Pinpoint the cell where the given text exists, returning its [x, y] midpoint coordinate. 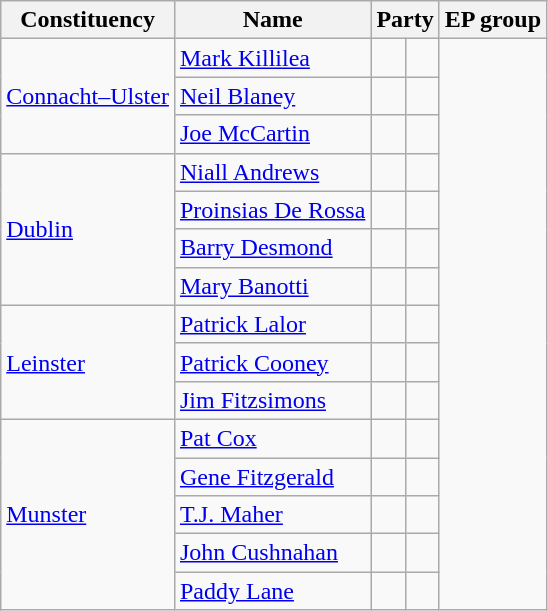
EP group [492, 20]
Barry Desmond [272, 248]
Gene Fitzgerald [272, 477]
Mark Killilea [272, 58]
Paddy Lane [272, 591]
T.J. Maher [272, 515]
Mary Banotti [272, 286]
Party [405, 20]
Niall Andrews [272, 172]
Patrick Cooney [272, 362]
Neil Blaney [272, 96]
Joe McCartin [272, 134]
Pat Cox [272, 438]
Jim Fitzsimons [272, 400]
Leinster [88, 362]
Proinsias De Rossa [272, 210]
Patrick Lalor [272, 324]
John Cushnahan [272, 553]
Dublin [88, 229]
Connacht–Ulster [88, 96]
Constituency [88, 20]
Name [272, 20]
Munster [88, 514]
